Output the (X, Y) coordinate of the center of the cell containing the given text.  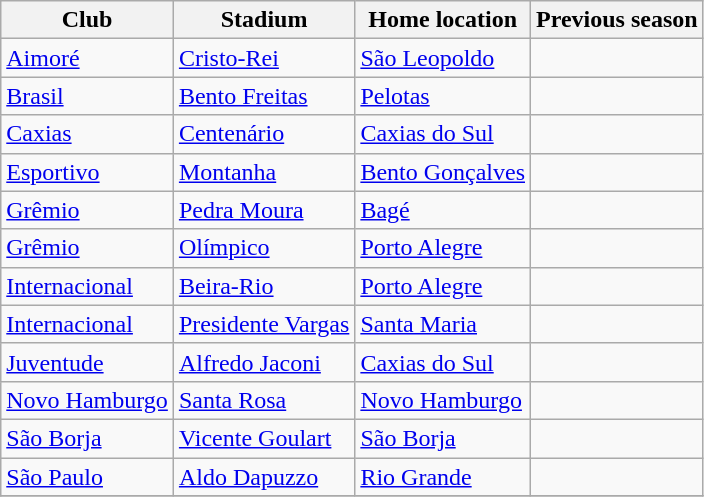
São Leopoldo (443, 58)
Santa Maria (443, 324)
Vicente Goulart (264, 438)
Home location (443, 20)
Stadium (264, 20)
Pelotas (443, 96)
Bento Freitas (264, 96)
Previous season (618, 20)
Bento Gonçalves (443, 172)
Esportivo (88, 172)
Aimoré (88, 58)
Centenário (264, 134)
Montanha (264, 172)
Juventude (88, 362)
Beira-Rio (264, 286)
Olímpico (264, 248)
Rio Grande (443, 477)
Cristo-Rei (264, 58)
Bagé (443, 210)
Pedra Moura (264, 210)
Presidente Vargas (264, 324)
Club (88, 20)
Aldo Dapuzzo (264, 477)
Santa Rosa (264, 400)
São Paulo (88, 477)
Alfredo Jaconi (264, 362)
Brasil (88, 96)
Caxias (88, 134)
